For the text-containing cell, return its midpoint in [X, Y] coordinate format. 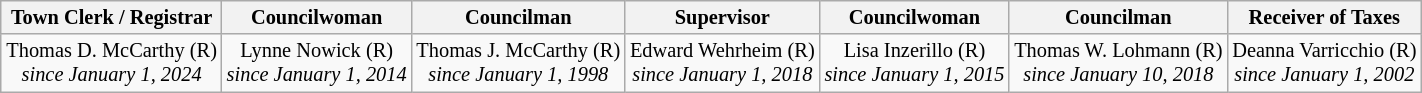
Edward Wehrheim (R)since January 1, 2018 [722, 63]
Supervisor [722, 18]
Lisa Inzerillo (R)since January 1, 2015 [915, 63]
Thomas J. McCarthy (R)since January 1, 1998 [519, 63]
Receiver of Taxes [1324, 18]
Lynne Nowick (R)since January 1, 2014 [317, 63]
Deanna Varricchio (R)since January 1, 2002 [1324, 63]
Thomas W. Lohmann (R)since January 10, 2018 [1118, 63]
Town Clerk / Registrar [111, 18]
Thomas D. McCarthy (R)since January 1, 2024 [111, 63]
